Locate the cell with the specified text and output its (x, y) center coordinate. 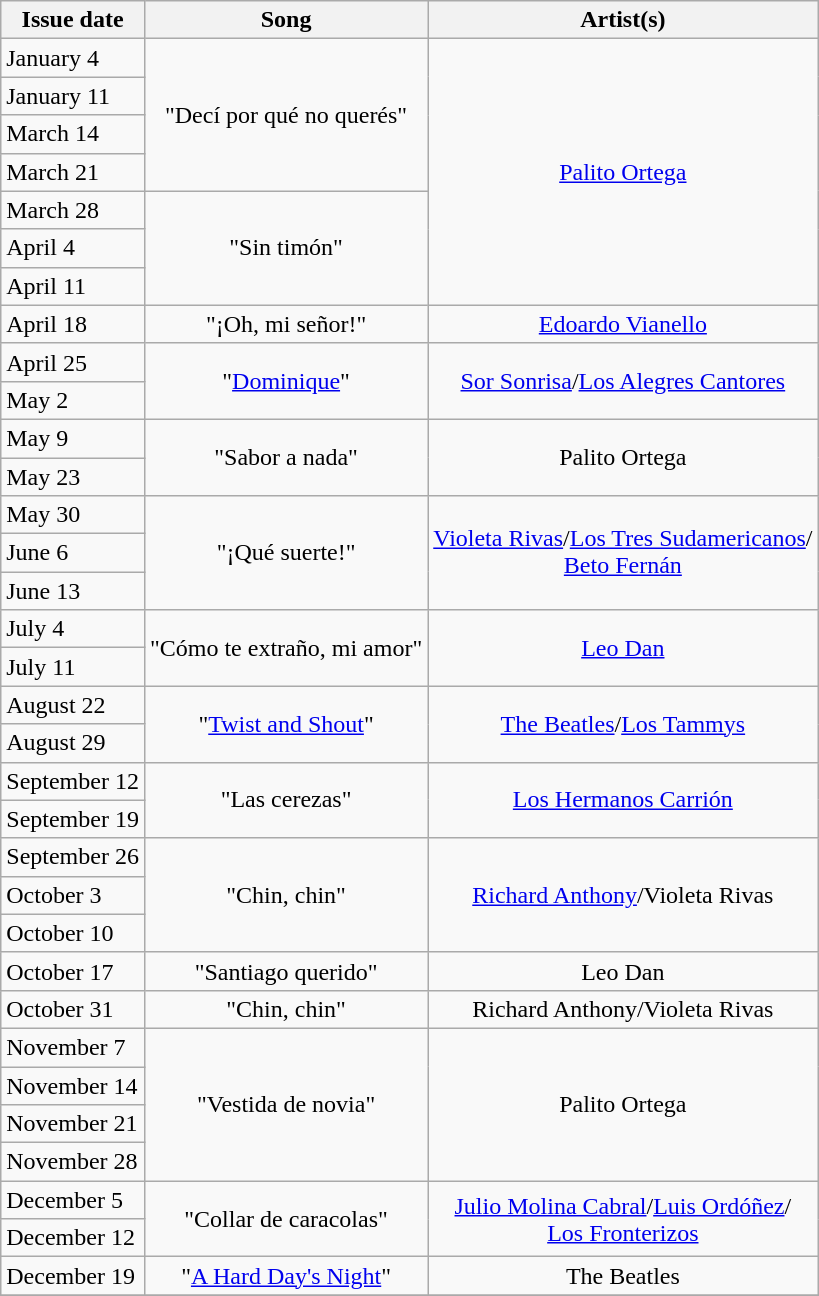
"Decí por qué no querés" (286, 115)
April 4 (73, 248)
"¡Oh, mi señor!" (286, 324)
October 17 (73, 971)
November 28 (73, 1162)
"Sin timón" (286, 248)
April 11 (73, 286)
May 2 (73, 400)
June 13 (73, 591)
May 9 (73, 438)
Sor Sonrisa/Los Alegres Cantores (623, 381)
The Beatles (623, 1276)
March 21 (73, 172)
Los Hermanos Carrión (623, 800)
December 5 (73, 1200)
"Vestida de novia" (286, 1104)
September 26 (73, 857)
November 21 (73, 1124)
April 18 (73, 324)
Julio Molina Cabral/Luis Ordóñez/Los Fronterizos (623, 1219)
"Sabor a nada" (286, 457)
Song (286, 20)
March 28 (73, 210)
The Beatles/Los Tammys (623, 724)
September 19 (73, 819)
August 29 (73, 743)
May 23 (73, 477)
"Cómo te extraño, mi amor" (286, 648)
"Collar de caracolas" (286, 1219)
Artist(s) (623, 20)
"Twist and Shout" (286, 724)
Edoardo Vianello (623, 324)
December 12 (73, 1238)
October 31 (73, 1009)
"Santiago querido" (286, 971)
April 25 (73, 362)
January 4 (73, 58)
November 14 (73, 1085)
Violeta Rivas/Los Tres Sudamericanos/Beto Fernán (623, 553)
July 4 (73, 629)
October 10 (73, 933)
June 6 (73, 553)
"Las cerezas" (286, 800)
"A Hard Day's Night" (286, 1276)
Issue date (73, 20)
"¡Qué suerte!" (286, 553)
"Dominique" (286, 381)
August 22 (73, 705)
January 11 (73, 96)
July 11 (73, 667)
November 7 (73, 1047)
March 14 (73, 134)
May 30 (73, 515)
October 3 (73, 895)
September 12 (73, 781)
December 19 (73, 1276)
